Capture the cell that displays the provided text and extract its (x, y) central coordinate. 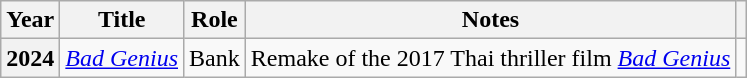
Remake of the 2017 Thai thriller film Bad Genius (490, 58)
Role (215, 20)
Year (30, 20)
Bank (215, 58)
Bad Genius (122, 58)
2024 (30, 58)
Title (122, 20)
Notes (490, 20)
